From the cell containing the given text, extract its center point as [X, Y] coordinate. 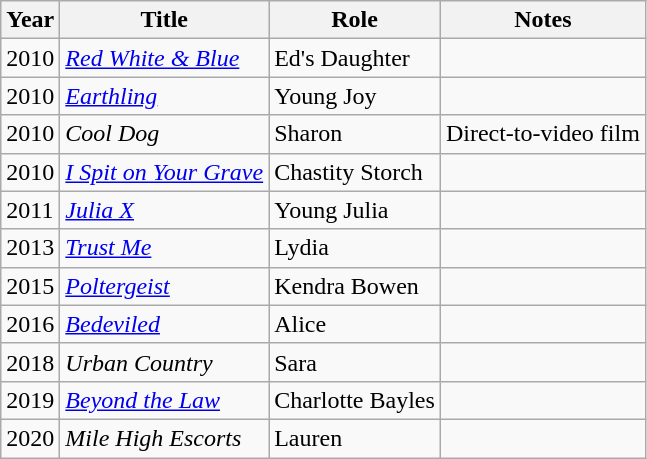
Beyond the Law [164, 400]
Role [355, 20]
Kendra Bowen [355, 286]
Charlotte Bayles [355, 400]
Sharon [355, 134]
2011 [30, 210]
Sara [355, 362]
Chastity Storch [355, 172]
Bedeviled [164, 324]
Mile High Escorts [164, 438]
Lydia [355, 248]
Trust Me [164, 248]
Poltergeist [164, 286]
Alice [355, 324]
2015 [30, 286]
2013 [30, 248]
Year [30, 20]
Cool Dog [164, 134]
Urban Country [164, 362]
Title [164, 20]
Direct-to-video film [542, 134]
Earthling [164, 96]
Young Julia [355, 210]
Young Joy [355, 96]
2019 [30, 400]
Notes [542, 20]
Lauren [355, 438]
2018 [30, 362]
I Spit on Your Grave [164, 172]
2016 [30, 324]
2020 [30, 438]
Ed's Daughter [355, 58]
Red White & Blue [164, 58]
Julia X [164, 210]
